From the cell containing the given text, extract its center point as (x, y) coordinate. 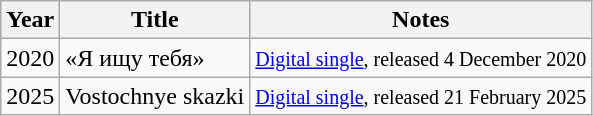
«Я ищу тебя» (155, 58)
2020 (30, 58)
Notes (421, 20)
2025 (30, 96)
Title (155, 20)
Digital single, released 4 December 2020 (421, 58)
Digital single, released 21 February 2025 (421, 96)
Vostochnye skazki (155, 96)
Year (30, 20)
